Provide the [X, Y] coordinate of the cell's center where the given text is located.  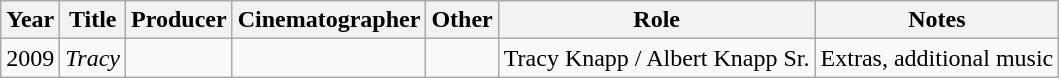
Tracy [93, 58]
Cinematographer [329, 20]
Other [462, 20]
Role [656, 20]
Producer [180, 20]
Year [30, 20]
2009 [30, 58]
Notes [937, 20]
Title [93, 20]
Extras, additional music [937, 58]
Tracy Knapp / Albert Knapp Sr. [656, 58]
